Return (x, y) of the center of cell containing provided text 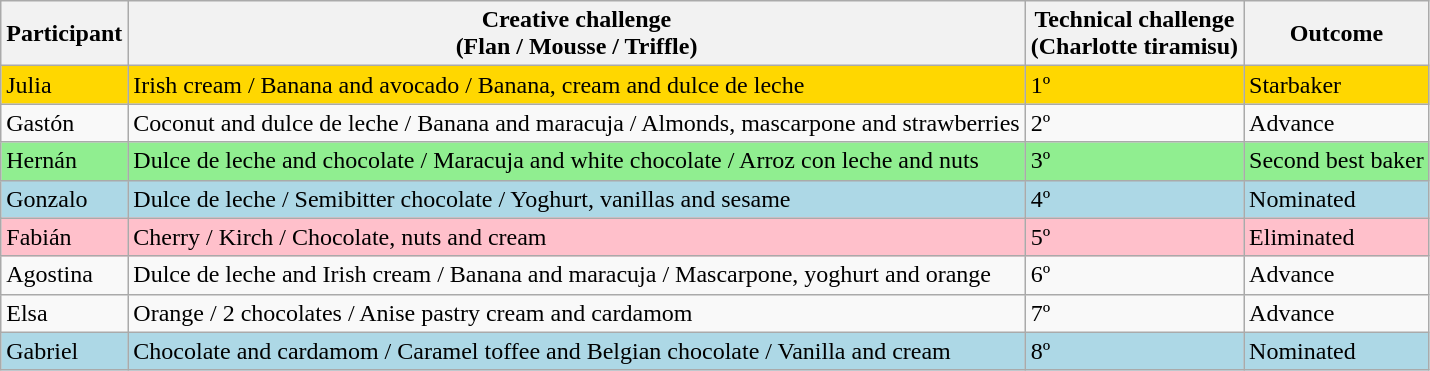
Dulce de leche / Semibitter chocolate / Yoghurt, vanillas and sesame (576, 199)
5º (1134, 237)
1º (1134, 85)
2º (1134, 123)
8º (1134, 351)
Fabián (64, 237)
4º (1134, 199)
Outcome (1337, 34)
Creative challenge(Flan / Mousse / Triffle) (576, 34)
Second best baker (1337, 161)
Starbaker (1337, 85)
6º (1134, 275)
Julia (64, 85)
3º (1134, 161)
Gonzalo (64, 199)
Gabriel (64, 351)
Participant (64, 34)
Coconut and dulce de leche / Banana and maracuja / Almonds, mascarpone and strawberries (576, 123)
Eliminated (1337, 237)
Gastón (64, 123)
Elsa (64, 313)
7º (1134, 313)
Agostina (64, 275)
Dulce de leche and Irish cream / Banana and maracuja / Mascarpone, yoghurt and orange (576, 275)
Irish cream / Banana and avocado / Banana, cream and dulce de leche (576, 85)
Orange / 2 chocolates / Anise pastry cream and cardamom (576, 313)
Cherry / Kirch / Chocolate, nuts and cream (576, 237)
Chocolate and cardamom / Caramel toffee and Belgian chocolate / Vanilla and cream (576, 351)
Hernán (64, 161)
Technical challenge(Charlotte tiramisu) (1134, 34)
Dulce de leche and chocolate / Maracuja and white chocolate / Arroz con leche and nuts (576, 161)
